Identify which cell holds the provided text, then report its (x, y) central coordinate. 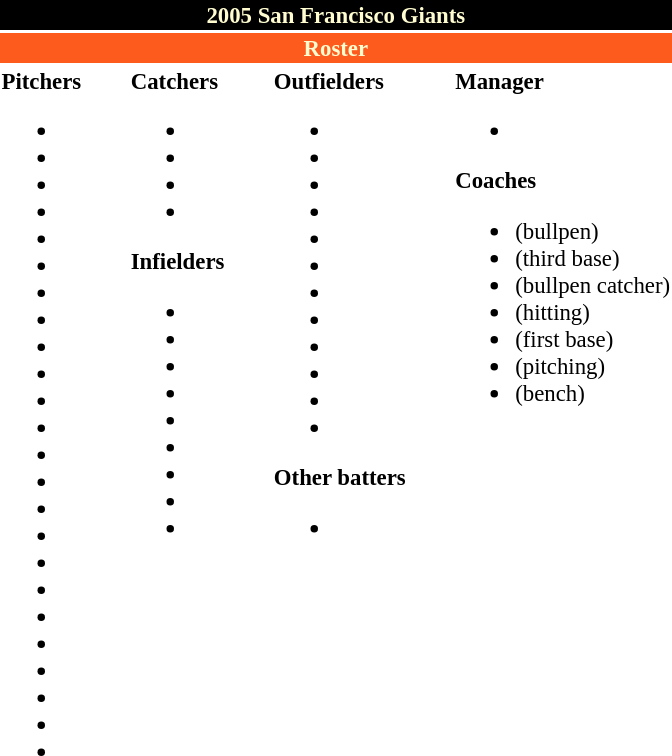
2005 San Francisco Giants (336, 15)
Roster (336, 48)
